Locate the cell with the specified text and output its (X, Y) center coordinate. 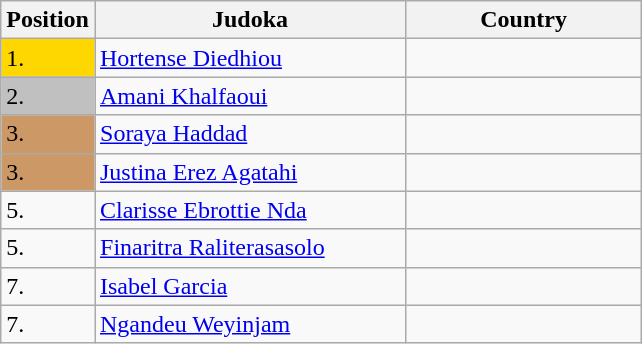
2. (48, 96)
Hortense Diedhiou (250, 58)
Justina Erez Agatahi (250, 172)
Isabel Garcia (250, 286)
Ngandeu Weyinjam (250, 324)
Finaritra Raliterasasolo (250, 248)
1. (48, 58)
Clarisse Ebrottie Nda (250, 210)
Soraya Haddad (250, 134)
Position (48, 20)
Country (524, 20)
Judoka (250, 20)
Amani Khalfaoui (250, 96)
